Scan for the cell matching the given text and deliver its (x, y) coordinate at center. 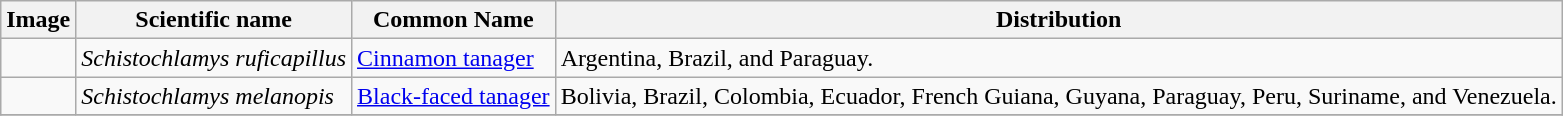
Schistochlamys ruficapillus (214, 58)
Distribution (1058, 20)
Cinnamon tanager (454, 58)
Bolivia, Brazil, Colombia, Ecuador, French Guiana, Guyana, Paraguay, Peru, Suriname, and Venezuela. (1058, 96)
Common Name (454, 20)
Schistochlamys melanopis (214, 96)
Black-faced tanager (454, 96)
Scientific name (214, 20)
Argentina, Brazil, and Paraguay. (1058, 58)
Image (38, 20)
